Extract the (x, y) coordinate from the center of the cell holding the provided text.  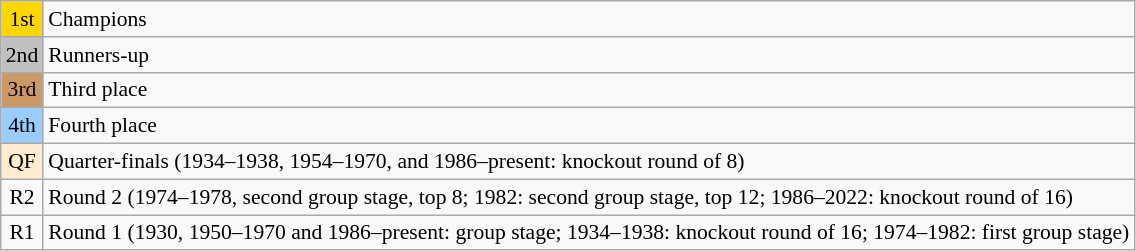
Round 1 (1930, 1950–1970 and 1986–present: group stage; 1934–1938: knockout round of 16; 1974–1982: first group stage) (588, 233)
Champions (588, 19)
3rd (22, 90)
R2 (22, 197)
Third place (588, 90)
2nd (22, 55)
QF (22, 162)
Runners-up (588, 55)
Fourth place (588, 126)
1st (22, 19)
Quarter-finals (1934–1938, 1954–1970, and 1986–present: knockout round of 8) (588, 162)
R1 (22, 233)
Round 2 (1974–1978, second group stage, top 8; 1982: second group stage, top 12; 1986–2022: knockout round of 16) (588, 197)
4th (22, 126)
